Find where the given text appears and provide that cell's center as (X, Y) coordinate. 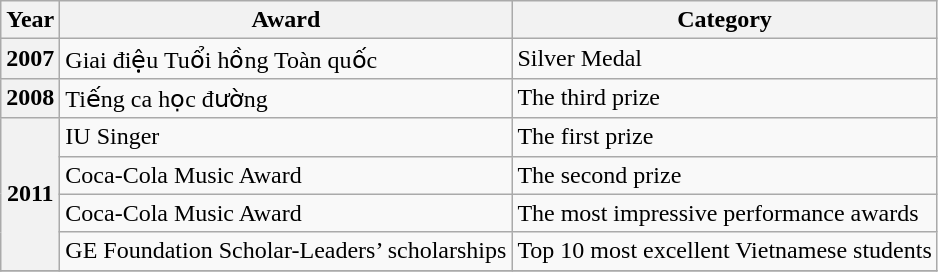
Tiếng ca học đường (286, 98)
Giai điệu Tuổi hồng Toàn quốc (286, 59)
GE Foundation Scholar-Leaders’ scholarships (286, 251)
Top 10 most excellent Vietnamese students (724, 251)
Award (286, 20)
The second prize (724, 175)
Year (30, 20)
The most impressive performance awards (724, 213)
The third prize (724, 98)
2011 (30, 194)
Silver Medal (724, 59)
The first prize (724, 137)
Category (724, 20)
2007 (30, 59)
IU Singer (286, 137)
2008 (30, 98)
